Return (X, Y) of the center of cell containing provided text 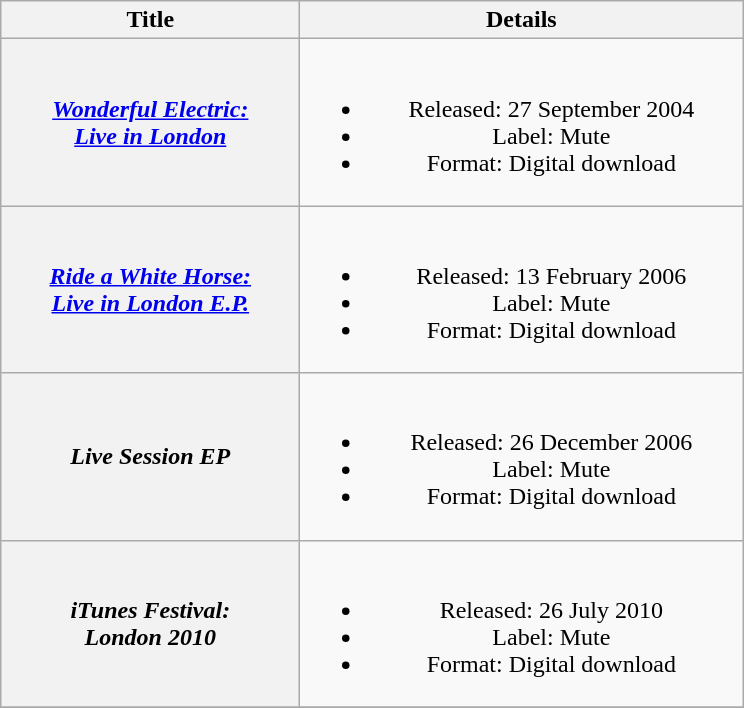
Details (522, 20)
Ride a White Horse:Live in London E.P. (150, 290)
Released: 27 September 2004Label: MuteFormat: Digital download (522, 122)
Live Session EP (150, 456)
Released: 26 July 2010Label: MuteFormat: Digital download (522, 624)
Released: 26 December 2006Label: MuteFormat: Digital download (522, 456)
Title (150, 20)
iTunes Festival:London 2010 (150, 624)
Released: 13 February 2006Label: MuteFormat: Digital download (522, 290)
Wonderful Electric:Live in London (150, 122)
